Search for the cell housing the specified text and yield its [X, Y] center coordinate. 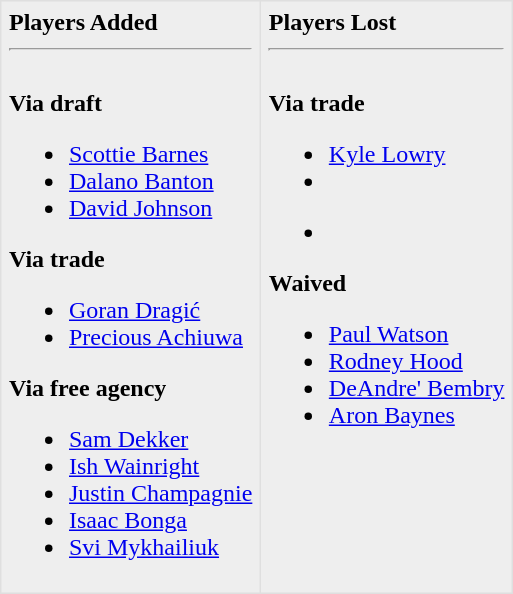
Players Lost Via tradeKyle LowryWaivedPaul WatsonRodney HoodDeAndre' BembryAron Baynes [387, 297]
